For the text-containing cell, return its midpoint in (X, Y) coordinate format. 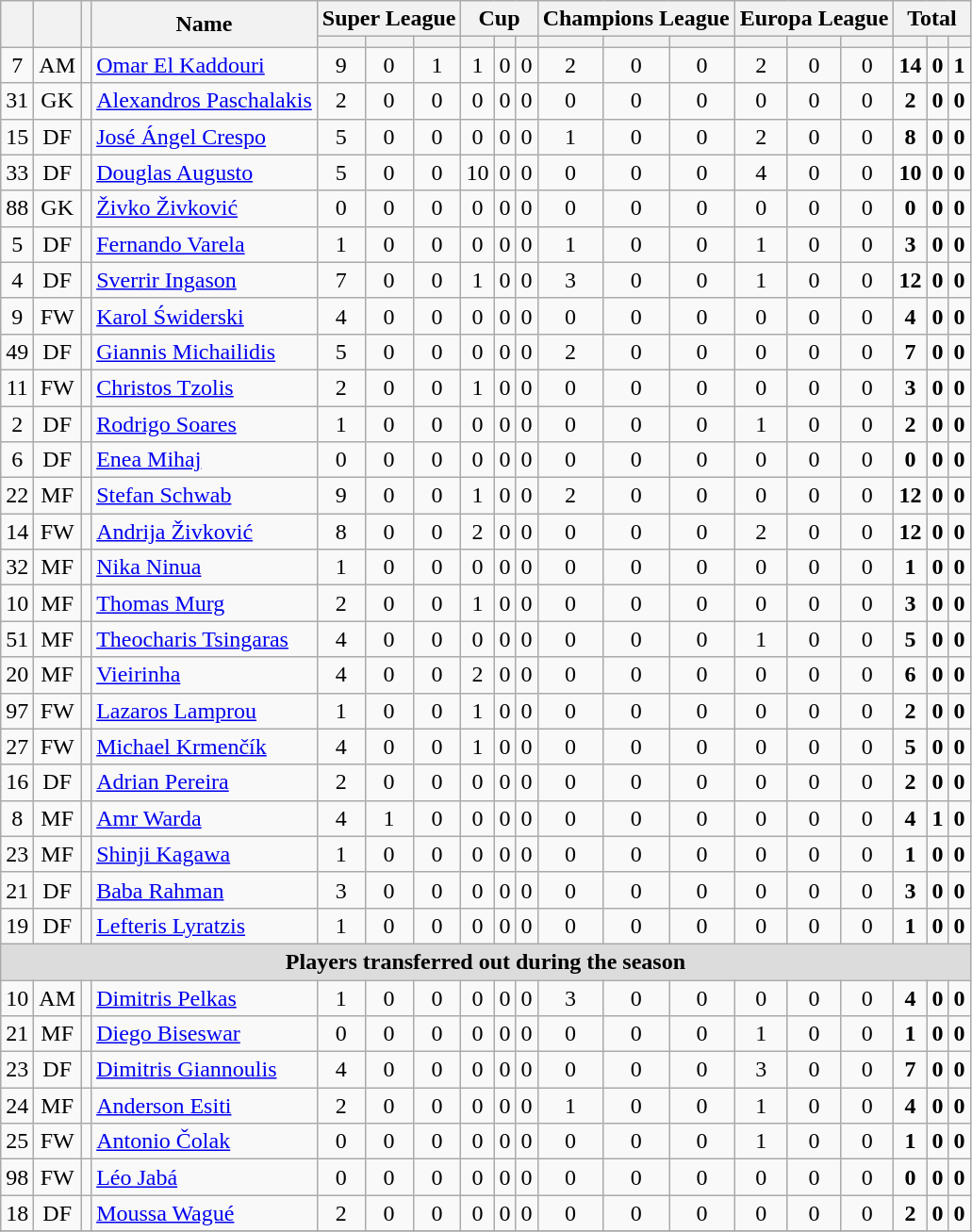
Name (205, 25)
Thomas Murg (205, 603)
31 (17, 101)
15 (17, 137)
33 (17, 172)
49 (17, 352)
16 (17, 782)
97 (17, 711)
Živko Živković (205, 208)
Karol Świderski (205, 316)
Giannis Michailidis (205, 352)
Fernando Varela (205, 244)
Antonio Čolak (205, 1142)
Dimitris Giannoulis (205, 1070)
Nika Ninua (205, 567)
Moussa Wagué (205, 1213)
22 (17, 496)
Lazaros Lamprou (205, 711)
Amr Warda (205, 818)
Cup (500, 19)
Baba Rahman (205, 890)
Total (931, 19)
32 (17, 567)
19 (17, 926)
Champions League (635, 19)
18 (17, 1213)
Diego Biseswar (205, 1034)
Players transferred out during the season (486, 961)
Theocharis Tsingaras (205, 639)
Europa League (815, 19)
Rodrigo Soares (205, 423)
José Ángel Crespo (205, 137)
Lefteris Lyratzis (205, 926)
Anderson Esiti (205, 1106)
Vieirinha (205, 675)
Michael Krmenčík (205, 747)
24 (17, 1106)
88 (17, 208)
Super League (388, 19)
Sverrir Ingason (205, 280)
27 (17, 747)
25 (17, 1142)
Christos Tzolis (205, 387)
20 (17, 675)
98 (17, 1177)
Adrian Pereira (205, 782)
11 (17, 387)
Andrija Živković (205, 532)
Dimitris Pelkas (205, 998)
51 (17, 639)
Omar El Kaddouri (205, 65)
Enea Mihaj (205, 460)
Stefan Schwab (205, 496)
Shinji Kagawa (205, 854)
Douglas Augusto (205, 172)
Alexandros Paschalakis (205, 101)
Léo Jabá (205, 1177)
